Provide the [X, Y] coordinate of the cell's center where the given text is located.  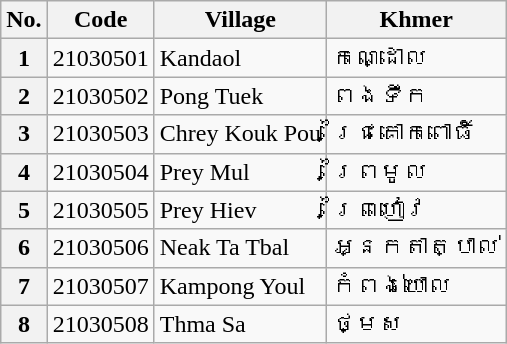
Code [100, 20]
21030503 [100, 134]
Neak Ta Tbal [240, 248]
21030506 [100, 248]
21030508 [100, 324]
Prey Hiev [240, 210]
4 [24, 172]
ជ្រៃគោកពោធិ៍ [416, 134]
2 [24, 96]
21030501 [100, 58]
21030507 [100, 286]
6 [24, 248]
Prey Mul [240, 172]
7 [24, 286]
Pong Tuek [240, 96]
កណ្ដោល [416, 58]
Khmer [416, 20]
Village [240, 20]
Thma Sa [240, 324]
Kampong Youl [240, 286]
អ្នកតាត្បាល់ [416, 248]
No. [24, 20]
Chrey Kouk Pou [240, 134]
5 [24, 210]
21030502 [100, 96]
ព្រៃមូល [416, 172]
កំពង់យោល [416, 286]
ពងទឹក [416, 96]
21030505 [100, 210]
ថ្មស [416, 324]
ព្រៃហៀវ [416, 210]
21030504 [100, 172]
1 [24, 58]
3 [24, 134]
Kandaol [240, 58]
8 [24, 324]
